Return [x, y] of the center of cell containing provided text 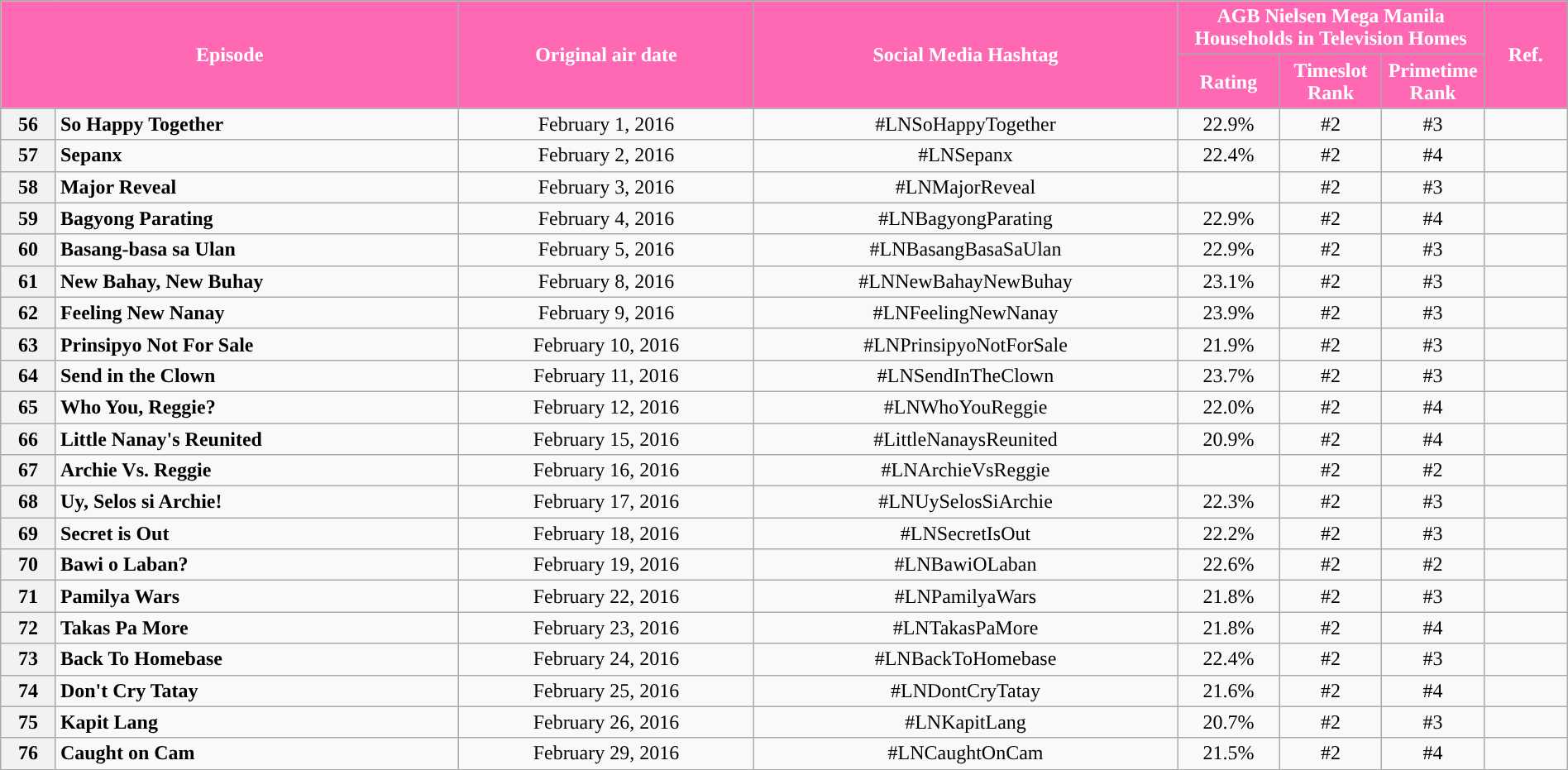
Episode [230, 55]
63 [28, 344]
February 11, 2016 [607, 375]
20.9% [1229, 439]
#LNPamilyaWars [965, 596]
Caught on Cam [256, 753]
#LNWhoYouReggie [965, 407]
60 [28, 250]
67 [28, 471]
71 [28, 596]
20.7% [1229, 722]
February 12, 2016 [607, 407]
February 22, 2016 [607, 596]
New Bahay, New Buhay [256, 281]
Prinsipyo Not For Sale [256, 344]
Who You, Reggie? [256, 407]
#LNArchieVsReggie [965, 471]
58 [28, 187]
February 10, 2016 [607, 344]
Sepanx [256, 155]
#LNCaughtOnCam [965, 753]
#LNSepanx [965, 155]
Little Nanay's Reunited [256, 439]
February 5, 2016 [607, 250]
February 23, 2016 [607, 628]
72 [28, 628]
Major Reveal [256, 187]
February 3, 2016 [607, 187]
#LNSecretIsOut [965, 533]
#LNBawiOLaban [965, 565]
AGB Nielsen Mega Manila Households in Television Homes [1331, 28]
Primetime Rank [1433, 81]
#LNSendInTheClown [965, 375]
#LNKapitLang [965, 722]
Social Media Hashtag [965, 55]
#LNBackToHomebase [965, 659]
Takas Pa More [256, 628]
Uy, Selos si Archie! [256, 502]
February 16, 2016 [607, 471]
Secret is Out [256, 533]
70 [28, 565]
February 17, 2016 [607, 502]
56 [28, 124]
Back To Homebase [256, 659]
Original air date [607, 55]
#LNMajorReveal [965, 187]
February 4, 2016 [607, 218]
21.6% [1229, 691]
February 18, 2016 [607, 533]
#LNFeelingNewNanay [965, 313]
#LNSoHappyTogether [965, 124]
February 9, 2016 [607, 313]
22.6% [1229, 565]
Feeling New Nanay [256, 313]
#LNBagyongParating [965, 218]
Bagyong Parating [256, 218]
64 [28, 375]
Kapit Lang [256, 722]
22.0% [1229, 407]
#LNNewBahayNewBuhay [965, 281]
75 [28, 722]
February 25, 2016 [607, 691]
22.3% [1229, 502]
Don't Cry Tatay [256, 691]
22.2% [1229, 533]
So Happy Together [256, 124]
59 [28, 218]
23.1% [1229, 281]
68 [28, 502]
February 8, 2016 [607, 281]
21.9% [1229, 344]
23.7% [1229, 375]
57 [28, 155]
#LNPrinsipyoNotForSale [965, 344]
February 1, 2016 [607, 124]
#LittleNanaysReunited [965, 439]
62 [28, 313]
#LNUySelosSiArchie [965, 502]
February 2, 2016 [607, 155]
February 19, 2016 [607, 565]
61 [28, 281]
February 15, 2016 [607, 439]
February 29, 2016 [607, 753]
Basang-basa sa Ulan [256, 250]
Ref. [1525, 55]
February 24, 2016 [607, 659]
66 [28, 439]
Send in the Clown [256, 375]
February 26, 2016 [607, 722]
Timeslot Rank [1331, 81]
Bawi o Laban? [256, 565]
#LNDontCryTatay [965, 691]
23.9% [1229, 313]
#LNBasangBasaSaUlan [965, 250]
65 [28, 407]
Archie Vs. Reggie [256, 471]
#LNTakasPaMore [965, 628]
76 [28, 753]
Pamilya Wars [256, 596]
74 [28, 691]
69 [28, 533]
21.5% [1229, 753]
Rating [1229, 81]
73 [28, 659]
